Extract the (X, Y) coordinate from the center of the cell holding the provided text.  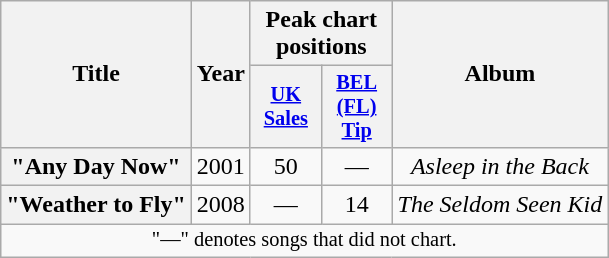
"—" denotes songs that did not chart. (304, 241)
Peak chart positions (321, 34)
2001 (220, 166)
"Any Day Now" (96, 166)
Year (220, 74)
Album (500, 74)
"Weather to Fly" (96, 205)
BEL(FL)Tip (356, 107)
50 (286, 166)
Asleep in the Back (500, 166)
The Seldom Seen Kid (500, 205)
Title (96, 74)
UKSales (286, 107)
2008 (220, 205)
14 (356, 205)
